Determine the (X, Y) coordinate at the center of the cell enclosing the given text.  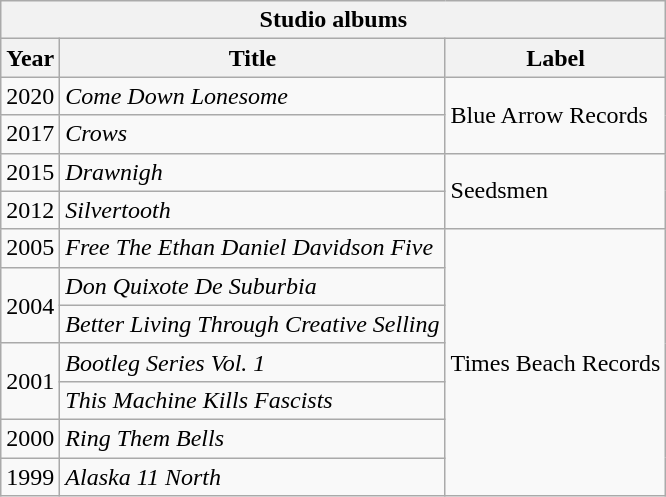
2012 (30, 210)
Year (30, 58)
Title (252, 58)
Alaska 11 North (252, 477)
2017 (30, 134)
Come Down Lonesome (252, 96)
Bootleg Series Vol. 1 (252, 362)
Don Quixote De Suburbia (252, 286)
2000 (30, 438)
2015 (30, 172)
Drawnigh (252, 172)
Crows (252, 134)
Blue Arrow Records (556, 115)
Studio albums (334, 20)
Silvertooth (252, 210)
Seedsmen (556, 191)
Times Beach Records (556, 362)
1999 (30, 477)
2001 (30, 381)
Free The Ethan Daniel Davidson Five (252, 248)
Label (556, 58)
2020 (30, 96)
Better Living Through Creative Selling (252, 324)
2004 (30, 305)
This Machine Kills Fascists (252, 400)
Ring Them Bells (252, 438)
2005 (30, 248)
